Determine the [x, y] coordinate at the center of the cell enclosing the given text.  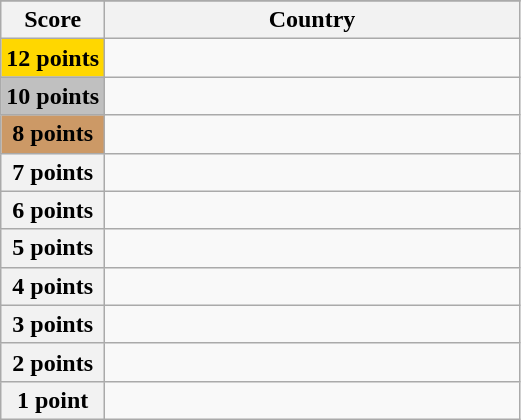
12 points [53, 58]
8 points [53, 134]
7 points [53, 172]
1 point [53, 400]
4 points [53, 286]
Score [53, 20]
5 points [53, 248]
6 points [53, 210]
2 points [53, 362]
3 points [53, 324]
10 points [53, 96]
Country [312, 20]
